For the text-containing cell, return its midpoint in (x, y) coordinate format. 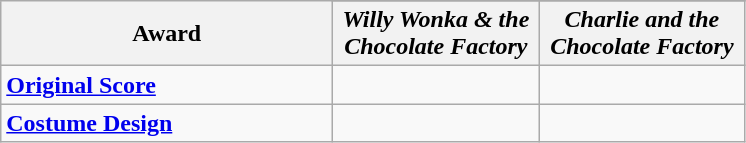
Charlie and the Chocolate Factory (642, 34)
Costume Design (167, 123)
Award (167, 34)
Original Score (167, 85)
Willy Wonka & the Chocolate Factory (436, 34)
